Output the [x, y] coordinate of the center of the cell containing the given text.  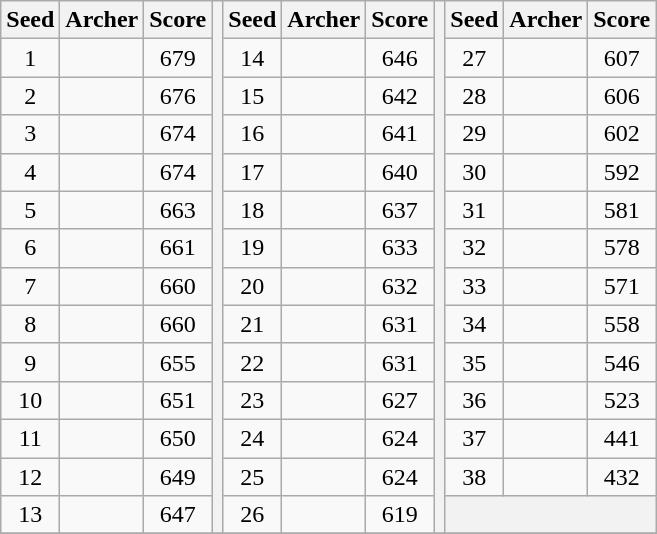
2 [30, 96]
32 [474, 248]
28 [474, 96]
649 [178, 477]
35 [474, 362]
641 [400, 134]
16 [252, 134]
679 [178, 58]
661 [178, 248]
23 [252, 400]
9 [30, 362]
37 [474, 438]
29 [474, 134]
22 [252, 362]
637 [400, 210]
523 [622, 400]
646 [400, 58]
33 [474, 286]
38 [474, 477]
627 [400, 400]
25 [252, 477]
15 [252, 96]
24 [252, 438]
651 [178, 400]
18 [252, 210]
3 [30, 134]
663 [178, 210]
27 [474, 58]
12 [30, 477]
640 [400, 172]
10 [30, 400]
581 [622, 210]
578 [622, 248]
619 [400, 515]
647 [178, 515]
632 [400, 286]
13 [30, 515]
1 [30, 58]
655 [178, 362]
4 [30, 172]
650 [178, 438]
36 [474, 400]
6 [30, 248]
17 [252, 172]
642 [400, 96]
571 [622, 286]
558 [622, 324]
31 [474, 210]
546 [622, 362]
592 [622, 172]
5 [30, 210]
30 [474, 172]
602 [622, 134]
7 [30, 286]
432 [622, 477]
21 [252, 324]
606 [622, 96]
607 [622, 58]
19 [252, 248]
441 [622, 438]
676 [178, 96]
34 [474, 324]
11 [30, 438]
26 [252, 515]
14 [252, 58]
633 [400, 248]
8 [30, 324]
20 [252, 286]
